Locate the cell with the specified text and output its (x, y) center coordinate. 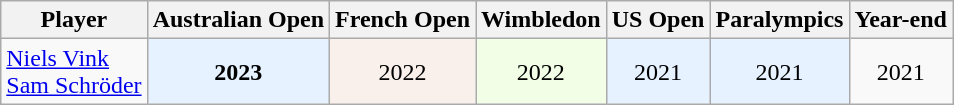
Player (74, 20)
Paralympics (780, 20)
French Open (403, 20)
Wimbledon (542, 20)
2023 (238, 72)
Niels Vink Sam Schröder (74, 72)
US Open (658, 20)
Australian Open (238, 20)
Year-end (901, 20)
